Identify which cell holds the provided text, then report its (X, Y) central coordinate. 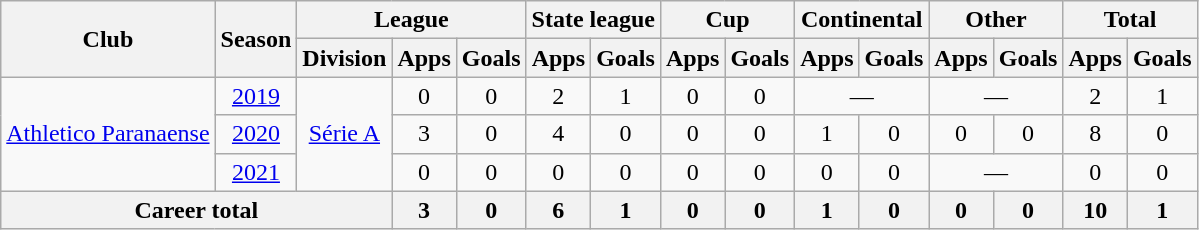
Season (256, 39)
Athletico Paranaense (108, 134)
10 (1095, 210)
Série A (344, 134)
8 (1095, 134)
2021 (256, 172)
Other (996, 20)
Continental (862, 20)
2020 (256, 134)
6 (558, 210)
Division (344, 58)
Total (1130, 20)
2019 (256, 96)
State league (593, 20)
4 (558, 134)
League (412, 20)
Cup (727, 20)
Club (108, 39)
Career total (196, 210)
